Return the [x, y] coordinate for the center point of the cell that contains the specified text.  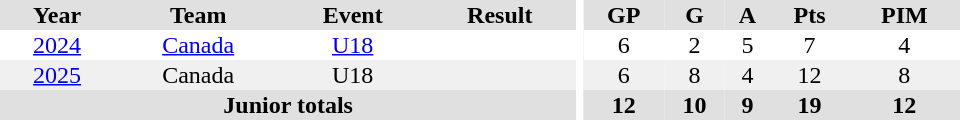
2 [694, 45]
5 [748, 45]
9 [748, 105]
Event [352, 15]
Junior totals [288, 105]
10 [694, 105]
Result [500, 15]
Team [198, 15]
A [748, 15]
G [694, 15]
GP [624, 15]
19 [809, 105]
PIM [904, 15]
Pts [809, 15]
7 [809, 45]
Year [57, 15]
2025 [57, 75]
2024 [57, 45]
